Capture the cell that displays the provided text and extract its [x, y] central coordinate. 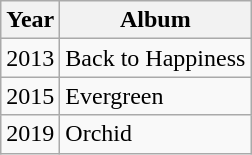
2019 [30, 134]
2013 [30, 58]
Album [156, 20]
Year [30, 20]
2015 [30, 96]
Orchid [156, 134]
Evergreen [156, 96]
Back to Happiness [156, 58]
